Locate the cell with the specified text and output its [X, Y] center coordinate. 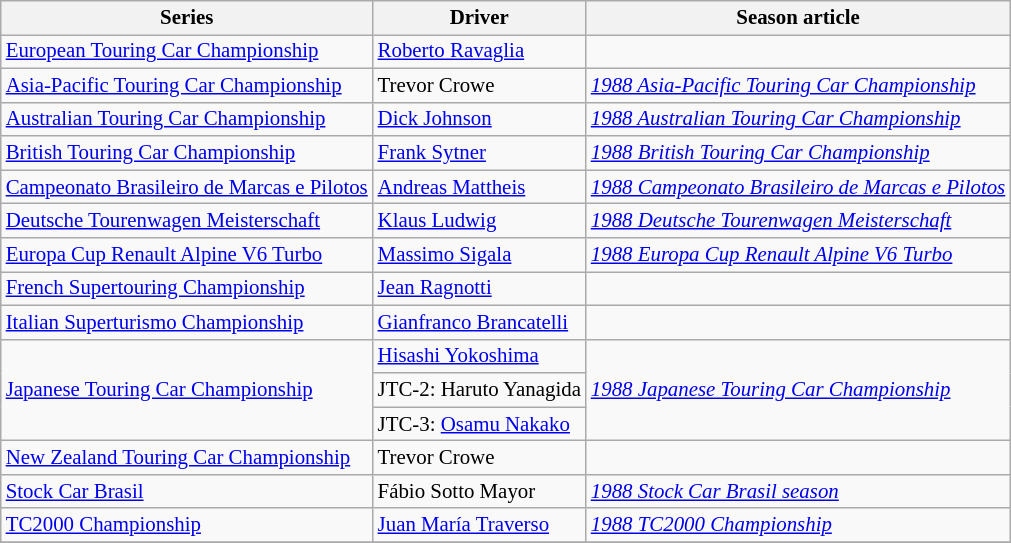
Klaus Ludwig [480, 221]
JTC-3: Osamu Nakako [480, 424]
1988 Stock Car Brasil season [798, 491]
Deutsche Tourenwagen Meisterschaft [187, 221]
1988 Europa Cup Renault Alpine V6 Turbo [798, 255]
1988 British Touring Car Championship [798, 153]
French Supertouring Championship [187, 288]
1988 TC2000 Championship [798, 525]
1988 Japanese Touring Car Championship [798, 390]
Campeonato Brasileiro de Marcas e Pilotos [187, 187]
Asia-Pacific Touring Car Championship [187, 85]
Fábio Sotto Mayor [480, 491]
Japanese Touring Car Championship [187, 390]
Jean Ragnotti [480, 288]
TC2000 Championship [187, 525]
New Zealand Touring Car Championship [187, 458]
Dick Johnson [480, 119]
1988 Australian Touring Car Championship [798, 119]
1988 Campeonato Brasileiro de Marcas e Pilotos [798, 187]
1988 Asia-Pacific Touring Car Championship [798, 85]
Europa Cup Renault Alpine V6 Turbo [187, 255]
Season article [798, 18]
Juan María Traverso [480, 525]
1988 Deutsche Tourenwagen Meisterschaft [798, 221]
European Touring Car Championship [187, 51]
Frank Sytner [480, 153]
Andreas Mattheis [480, 187]
Gianfranco Brancatelli [480, 322]
JTC-2: Haruto Yanagida [480, 390]
British Touring Car Championship [187, 153]
Hisashi Yokoshima [480, 356]
Massimo Sigala [480, 255]
Stock Car Brasil [187, 491]
Driver [480, 18]
Australian Touring Car Championship [187, 119]
Italian Superturismo Championship [187, 322]
Series [187, 18]
Roberto Ravaglia [480, 51]
